Output the [x, y] coordinate of the center of the cell containing the given text.  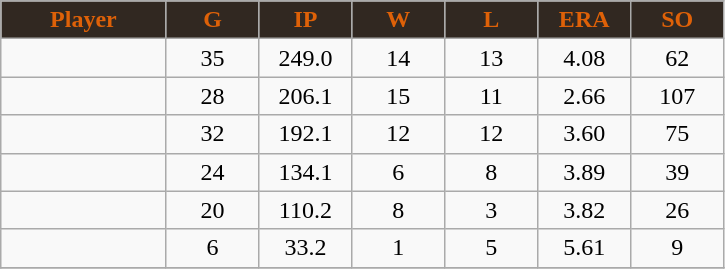
39 [678, 172]
3.82 [584, 210]
62 [678, 58]
206.1 [306, 96]
3.89 [584, 172]
192.1 [306, 134]
Player [84, 20]
3.60 [584, 134]
L [492, 20]
1 [398, 248]
249.0 [306, 58]
SO [678, 20]
W [398, 20]
5 [492, 248]
26 [678, 210]
IP [306, 20]
35 [212, 58]
32 [212, 134]
5.61 [584, 248]
75 [678, 134]
33.2 [306, 248]
4.08 [584, 58]
24 [212, 172]
28 [212, 96]
9 [678, 248]
107 [678, 96]
13 [492, 58]
20 [212, 210]
110.2 [306, 210]
ERA [584, 20]
134.1 [306, 172]
14 [398, 58]
3 [492, 210]
11 [492, 96]
15 [398, 96]
G [212, 20]
2.66 [584, 96]
